Return (X, Y) of the center of cell containing provided text 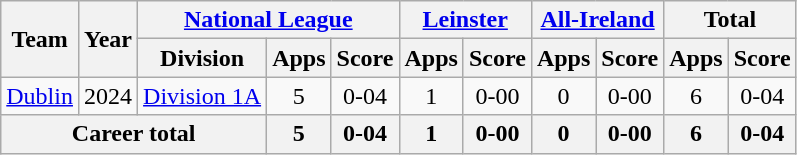
Total (730, 20)
Division 1A (202, 96)
Division (202, 58)
All-Ireland (597, 20)
Career total (134, 134)
Year (108, 39)
Team (40, 39)
Dublin (40, 96)
Leinster (465, 20)
2024 (108, 96)
National League (268, 20)
